Capture the cell that displays the provided text and extract its (x, y) central coordinate. 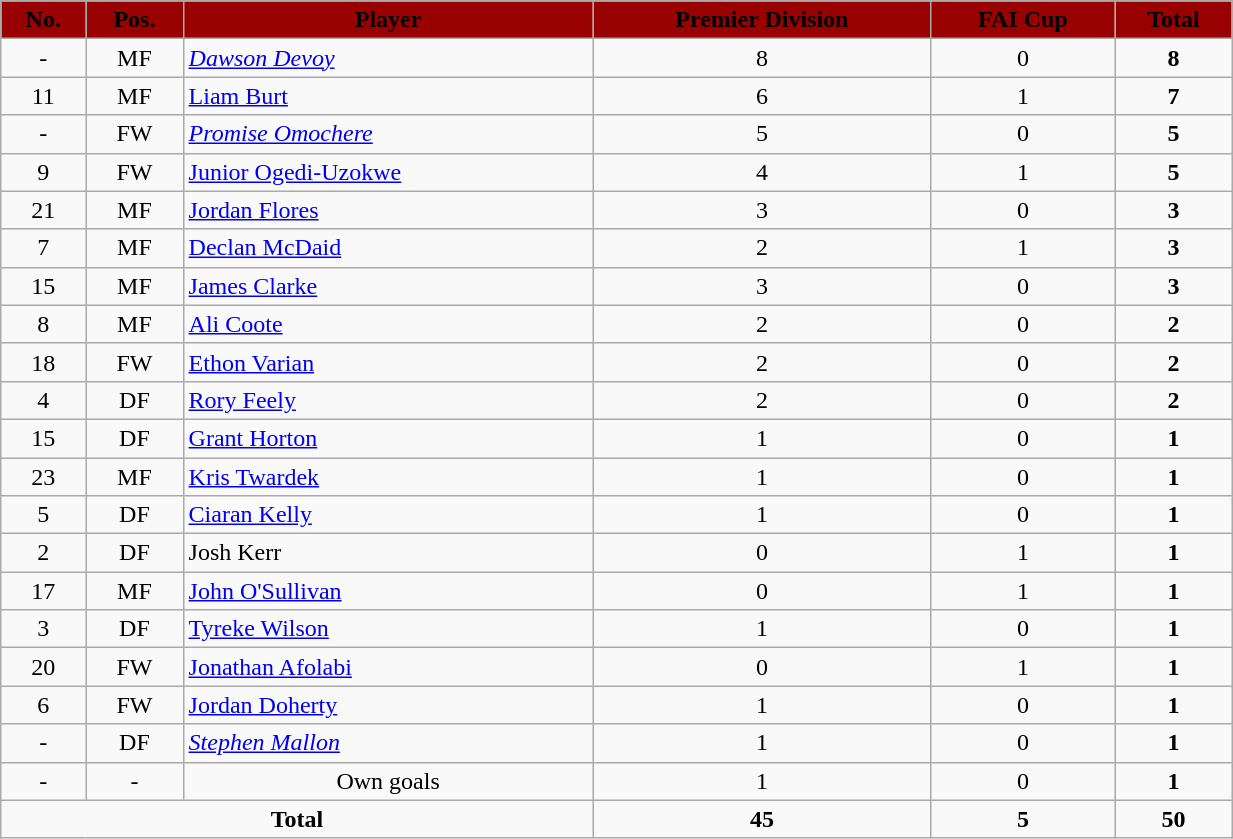
Ciaran Kelly (388, 515)
Rory Feely (388, 400)
No. (44, 20)
Jonathan Afolabi (388, 667)
Pos. (134, 20)
James Clarke (388, 286)
Junior Ogedi-Uzokwe (388, 172)
Liam Burt (388, 96)
Promise Omochere (388, 134)
17 (44, 591)
John O'Sullivan (388, 591)
Stephen Mallon (388, 743)
Jordan Doherty (388, 705)
Premier Division (762, 20)
23 (44, 477)
Player (388, 20)
20 (44, 667)
45 (762, 819)
18 (44, 362)
Own goals (388, 781)
Kris Twardek (388, 477)
50 (1174, 819)
21 (44, 210)
Grant Horton (388, 438)
Ethon Varian (388, 362)
11 (44, 96)
Ali Coote (388, 324)
Jordan Flores (388, 210)
FAI Cup (1023, 20)
Josh Kerr (388, 553)
Tyreke Wilson (388, 629)
Dawson Devoy (388, 58)
9 (44, 172)
Declan McDaid (388, 248)
